From the cell containing the given text, extract its center point as (x, y) coordinate. 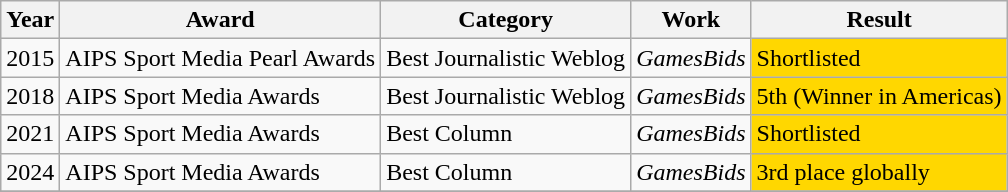
AIPS Sport Media Pearl Awards (220, 58)
Result (879, 20)
Year (30, 20)
Work (691, 20)
5th (Winner in Americas) (879, 96)
2021 (30, 134)
Award (220, 20)
2015 (30, 58)
2018 (30, 96)
2024 (30, 172)
3rd place globally (879, 172)
Category (506, 20)
